Return the [x, y] coordinate for the center point of the cell that contains the specified text.  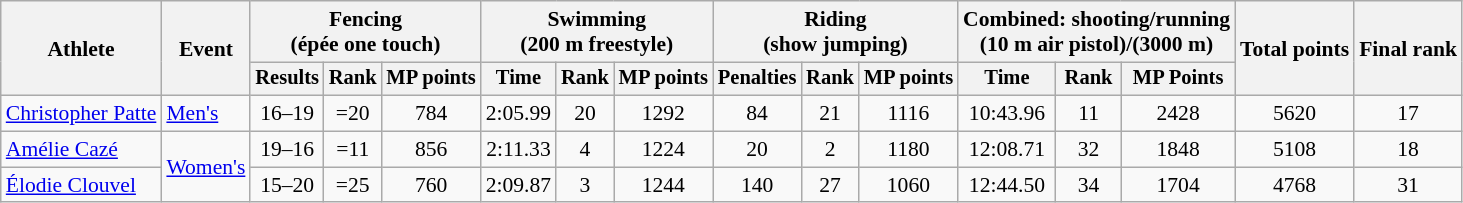
11 [1088, 114]
=20 [353, 114]
12:44.50 [1007, 185]
32 [1088, 150]
Athlete [82, 48]
Results [287, 79]
1224 [664, 150]
2428 [1178, 114]
Christopher Patte [82, 114]
5108 [1294, 150]
15–20 [287, 185]
34 [1088, 185]
856 [432, 150]
Combined: shooting/running(10 m air pistol)/(3000 m) [1096, 32]
Total points [1294, 48]
Amélie Cazé [82, 150]
16–19 [287, 114]
4768 [1294, 185]
2:11.33 [518, 150]
19–16 [287, 150]
1848 [1178, 150]
31 [1408, 185]
Fencing(épée one touch) [365, 32]
10:43.96 [1007, 114]
Riding(show jumping) [836, 32]
Penalties [757, 79]
1180 [908, 150]
140 [757, 185]
Men's [206, 114]
Swimming(200 m freestyle) [597, 32]
784 [432, 114]
21 [830, 114]
1116 [908, 114]
Women's [206, 168]
3 [585, 185]
2 [830, 150]
=25 [353, 185]
2:05.99 [518, 114]
5620 [1294, 114]
1292 [664, 114]
18 [1408, 150]
1244 [664, 185]
1060 [908, 185]
84 [757, 114]
Event [206, 48]
MP Points [1178, 79]
Final rank [1408, 48]
1704 [1178, 185]
2:09.87 [518, 185]
760 [432, 185]
12:08.71 [1007, 150]
27 [830, 185]
Élodie Clouvel [82, 185]
17 [1408, 114]
=11 [353, 150]
4 [585, 150]
